From the cell containing the given text, extract its center point as [X, Y] coordinate. 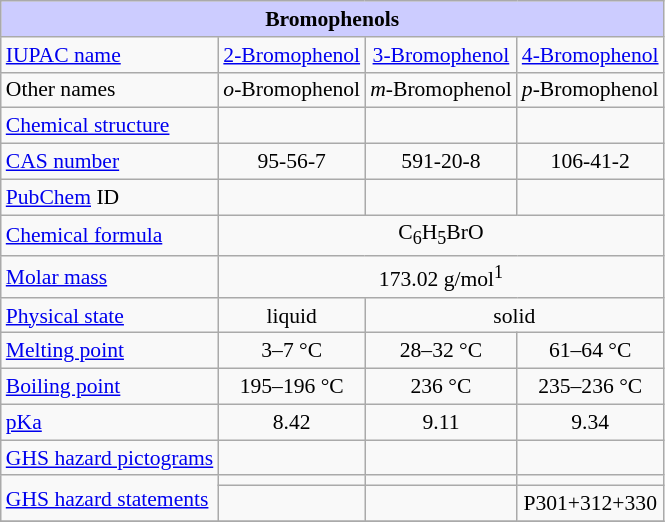
IUPAC name [110, 55]
P301+312+330 [590, 504]
Physical state [110, 316]
GHS hazard statements [110, 499]
solid [514, 316]
PubChem ID [110, 197]
p-Bromophenol [590, 90]
28–32 °C [441, 351]
C6H5BrO [440, 236]
3–7 °C [292, 351]
m-Bromophenol [441, 90]
Molar mass [110, 276]
Boiling point [110, 387]
GHS hazard pictograms [110, 458]
2-Bromophenol [292, 55]
8.42 [292, 423]
Melting point [110, 351]
95-56-7 [292, 162]
4-Bromophenol [590, 55]
195–196 °C [292, 387]
9.11 [441, 423]
591-20-8 [441, 162]
Chemical formula [110, 236]
236 °C [441, 387]
liquid [292, 316]
Chemical structure [110, 126]
o-Bromophenol [292, 90]
61–64 °C [590, 351]
173.02 g/mol1 [440, 276]
235–236 °C [590, 387]
3-Bromophenol [441, 55]
Bromophenols [332, 19]
Other names [110, 90]
CAS number [110, 162]
pKa [110, 423]
106-41-2 [590, 162]
9.34 [590, 423]
